Find where the given text appears and provide that cell's center as (x, y) coordinate. 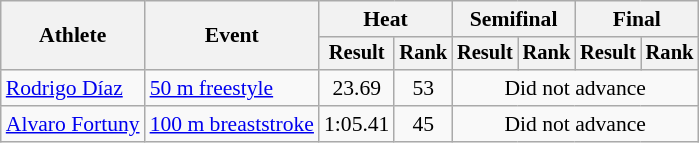
53 (423, 88)
Heat (386, 19)
Rodrigo Díaz (73, 88)
1:05.41 (356, 124)
50 m freestyle (232, 88)
Semifinal (514, 19)
100 m breaststroke (232, 124)
23.69 (356, 88)
Event (232, 36)
Athlete (73, 36)
Final (636, 19)
Alvaro Fortuny (73, 124)
45 (423, 124)
